Provide the (x, y) coordinate of the cell's center where the given text is located.  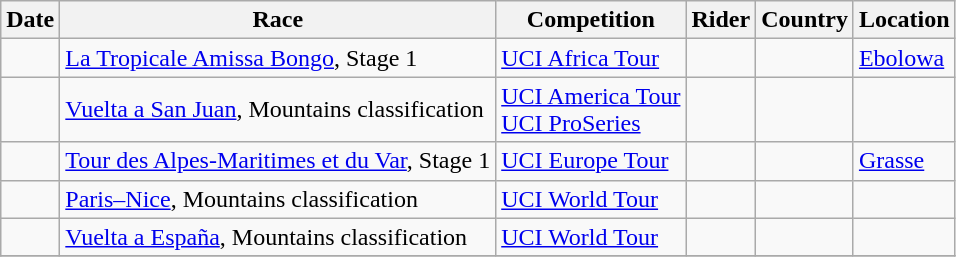
Vuelta a España, Mountains classification (278, 237)
Tour des Alpes-Maritimes et du Var, Stage 1 (278, 161)
Location (904, 20)
Competition (591, 20)
La Tropicale Amissa Bongo, Stage 1 (278, 58)
Grasse (904, 161)
Paris–Nice, Mountains classification (278, 199)
Race (278, 20)
UCI Europe Tour (591, 161)
UCI Africa Tour (591, 58)
Ebolowa (904, 58)
Rider (721, 20)
UCI America Tour UCI ProSeries (591, 110)
Country (805, 20)
Date (30, 20)
Vuelta a San Juan, Mountains classification (278, 110)
